Search for the cell housing the specified text and yield its [x, y] center coordinate. 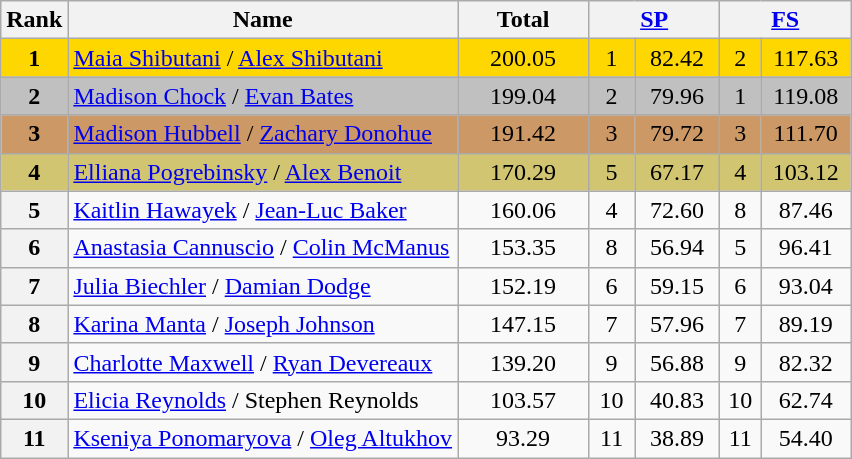
191.42 [524, 134]
139.20 [524, 362]
160.06 [524, 210]
62.74 [806, 400]
200.05 [524, 58]
59.15 [678, 286]
72.60 [678, 210]
96.41 [806, 248]
147.15 [524, 324]
67.17 [678, 172]
Karina Manta / Joseph Johnson [263, 324]
56.88 [678, 362]
54.40 [806, 438]
SP [654, 20]
Charlotte Maxwell / Ryan Devereaux [263, 362]
Total [524, 20]
199.04 [524, 96]
FS [786, 20]
82.42 [678, 58]
152.19 [524, 286]
Rank [34, 20]
Julia Biechler / Damian Dodge [263, 286]
87.46 [806, 210]
57.96 [678, 324]
93.04 [806, 286]
56.94 [678, 248]
82.32 [806, 362]
Kaitlin Hawayek / Jean-Luc Baker [263, 210]
79.72 [678, 134]
Elicia Reynolds / Stephen Reynolds [263, 400]
Elliana Pogrebinsky / Alex Benoit [263, 172]
40.83 [678, 400]
117.63 [806, 58]
89.19 [806, 324]
Kseniya Ponomaryova / Oleg Altukhov [263, 438]
111.70 [806, 134]
170.29 [524, 172]
Anastasia Cannuscio / Colin McManus [263, 248]
Maia Shibutani / Alex Shibutani [263, 58]
119.08 [806, 96]
Madison Hubbell / Zachary Donohue [263, 134]
93.29 [524, 438]
79.96 [678, 96]
153.35 [524, 248]
Madison Chock / Evan Bates [263, 96]
103.57 [524, 400]
Name [263, 20]
103.12 [806, 172]
38.89 [678, 438]
